Detect which cell encompasses the target text, then output its [X, Y] center coordinate. 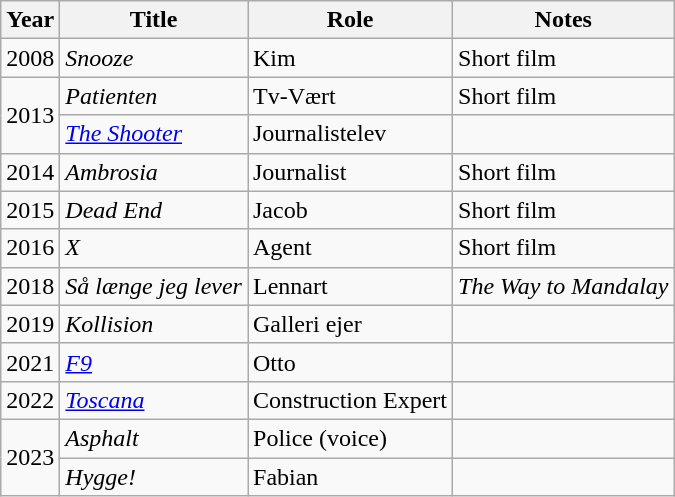
Hygge! [154, 477]
Kim [350, 58]
Galleri ejer [350, 324]
2022 [30, 400]
Construction Expert [350, 400]
Ambrosia [154, 172]
2019 [30, 324]
Lennart [350, 286]
Kollision [154, 324]
Agent [350, 248]
Otto [350, 362]
2014 [30, 172]
Notes [564, 20]
Snooze [154, 58]
Journalist [350, 172]
2015 [30, 210]
The Shooter [154, 134]
2021 [30, 362]
2018 [30, 286]
F9 [154, 362]
Asphalt [154, 438]
The Way to Mandalay [564, 286]
Så længe jeg lever [154, 286]
Dead End [154, 210]
2013 [30, 115]
Police (voice) [350, 438]
X [154, 248]
Fabian [350, 477]
2008 [30, 58]
Toscana [154, 400]
2016 [30, 248]
Year [30, 20]
Tv-Vært [350, 96]
Title [154, 20]
Patienten [154, 96]
Role [350, 20]
Journalistelev [350, 134]
2023 [30, 457]
Jacob [350, 210]
